Provide the [X, Y] coordinate of the cell's center where the given text is located.  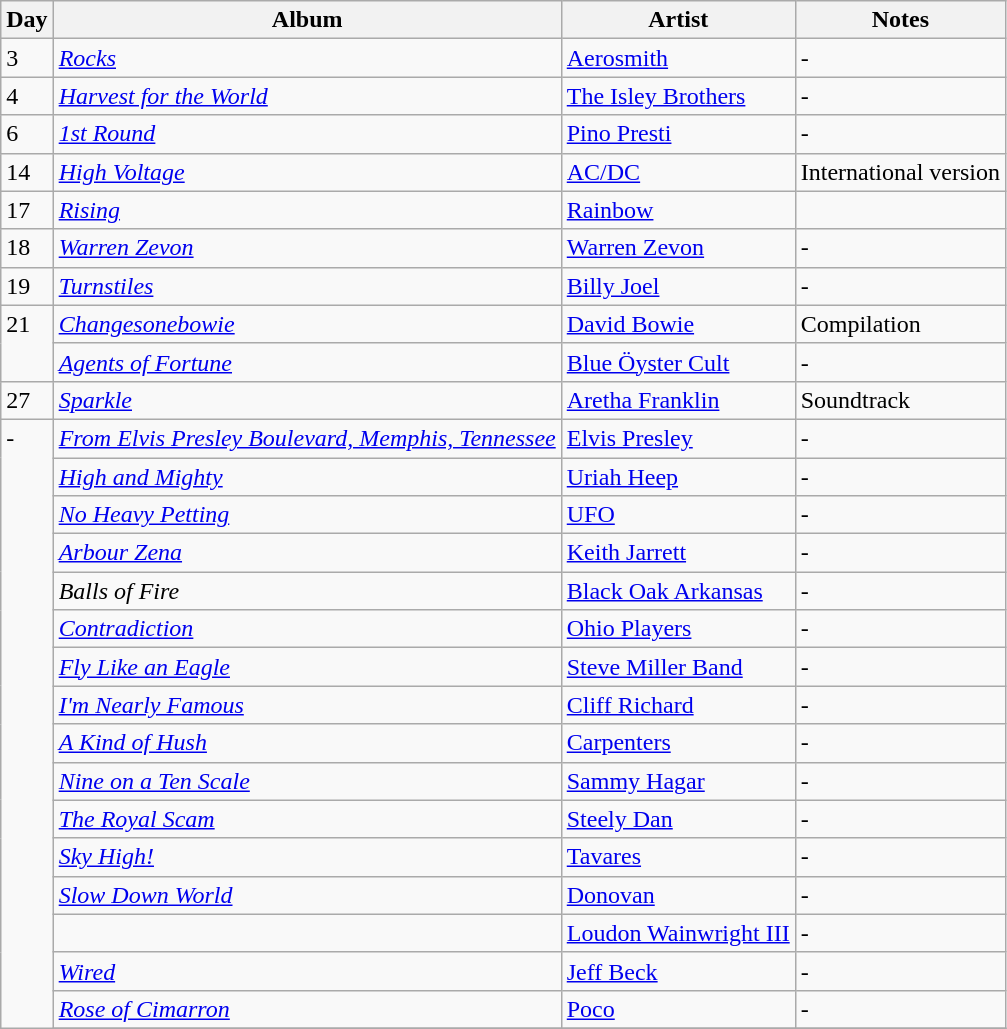
Fly Like an Eagle [307, 667]
No Heavy Petting [307, 515]
Rocks [307, 58]
Steve Miller Band [678, 667]
Artist [678, 20]
6 [27, 134]
International version [900, 172]
18 [27, 248]
Rising [307, 210]
Changesonebowie [307, 324]
Contradiction [307, 629]
Arbour Zena [307, 553]
I'm Nearly Famous [307, 705]
19 [27, 286]
Turnstiles [307, 286]
Harvest for the World [307, 96]
The Royal Scam [307, 819]
UFO [678, 515]
Donovan [678, 895]
3 [27, 58]
Aretha Franklin [678, 400]
Poco [678, 1009]
The Isley Brothers [678, 96]
Rainbow [678, 210]
A Kind of Hush [307, 743]
Black Oak Arkansas [678, 591]
21 [27, 343]
Day [27, 20]
Aerosmith [678, 58]
Billy Joel [678, 286]
1st Round [307, 134]
4 [27, 96]
Agents of Fortune [307, 362]
Soundtrack [900, 400]
Ohio Players [678, 629]
From Elvis Presley Boulevard, Memphis, Tennessee [307, 438]
17 [27, 210]
Tavares [678, 857]
High and Mighty [307, 477]
Pino Presti [678, 134]
Sparkle [307, 400]
27 [27, 400]
High Voltage [307, 172]
Loudon Wainwright III [678, 933]
Blue Öyster Cult [678, 362]
Steely Dan [678, 819]
Slow Down World [307, 895]
Sammy Hagar [678, 781]
Album [307, 20]
14 [27, 172]
Jeff Beck [678, 971]
David Bowie [678, 324]
Sky High! [307, 857]
Uriah Heep [678, 477]
AC/DC [678, 172]
Wired [307, 971]
Carpenters [678, 743]
Notes [900, 20]
Elvis Presley [678, 438]
Balls of Fire [307, 591]
Cliff Richard [678, 705]
Nine on a Ten Scale [307, 781]
Rose of Cimarron [307, 1009]
Compilation [900, 324]
Keith Jarrett [678, 553]
